Output the (X, Y) coordinate of the center of the cell containing the given text.  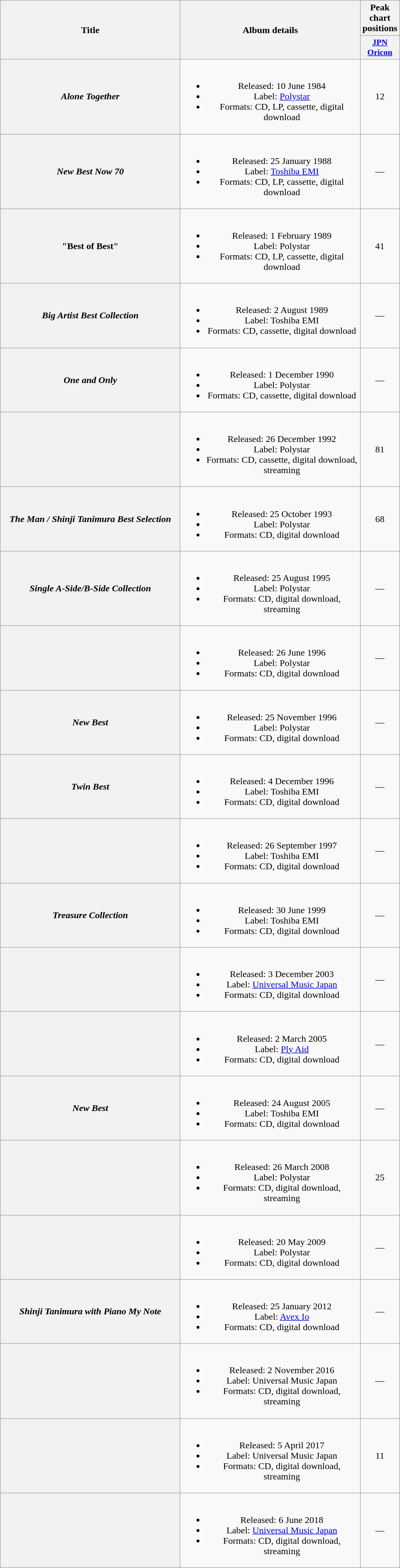
Treasure Collection (90, 915)
Released: 26 December 1992Label: PolystarFormats: CD, cassette, digital download, streaming (271, 449)
Released: 26 June 1996Label: PolystarFormats: CD, digital download (271, 658)
81 (380, 449)
One and Only (90, 380)
Released: 26 September 1997Label: Toshiba EMIFormats: CD, digital download (271, 851)
Released: 20 May 2009Label: PolystarFormats: CD, digital download (271, 1247)
Released: 10 June 1984Label: PolystarFormats: CD, LP, cassette, digital download (271, 97)
Released: 3 December 2003Label: Universal Music JapanFormats: CD, digital download (271, 979)
Single A-Side/B-Side Collection (90, 588)
Shinji Tanimura with Piano My Note (90, 1311)
Released: 2 August 1989Label: Toshiba EMIFormats: CD, cassette, digital download (271, 316)
New Best Now 70 (90, 171)
Twin Best (90, 787)
"Best of Best" (90, 246)
Released: 25 August 1995Label: PolystarFormats: CD, digital download, streaming (271, 588)
Peak chart positions (380, 18)
Released: 26 March 2008Label: PolystarFormats: CD, digital download, streaming (271, 1178)
12 (380, 97)
Released: 25 November 1996Label: PolystarFormats: CD, digital download (271, 722)
Released: 1 February 1989Label: PolystarFormats: CD, LP, cassette, digital download (271, 246)
Released: 25 January 2012Label: Avex IoFormats: CD, digital download (271, 1311)
68 (380, 519)
Alone Together (90, 97)
Big Artist Best Collection (90, 316)
Album details (271, 30)
JPNOricon (380, 48)
41 (380, 246)
25 (380, 1178)
Released: 25 January 1988Label: Toshiba EMIFormats: CD, LP, cassette, digital download (271, 171)
Released: 1 December 1990Label: PolystarFormats: CD, cassette, digital download (271, 380)
Title (90, 30)
Released: 2 March 2005Label: Ply AidFormats: CD, digital download (271, 1044)
Released: 6 June 2018Label: Universal Music JapanFormats: CD, digital download, streaming (271, 1530)
11 (380, 1456)
Released: 2 November 2016Label: Universal Music JapanFormats: CD, digital download, streaming (271, 1381)
Released: 25 October 1993Label: PolystarFormats: CD, digital download (271, 519)
Released: 24 August 2005Label: Toshiba EMIFormats: CD, digital download (271, 1108)
The Man / Shinji Tanimura Best Selection (90, 519)
Released: 4 December 1996Label: Toshiba EMIFormats: CD, digital download (271, 787)
Released: 30 June 1999Label: Toshiba EMIFormats: CD, digital download (271, 915)
Released: 5 April 2017Label: Universal Music JapanFormats: CD, digital download, streaming (271, 1456)
